Capture the cell that displays the provided text and extract its [X, Y] central coordinate. 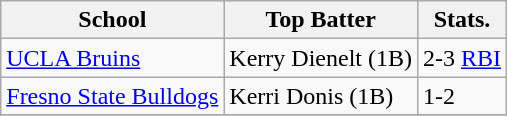
School [112, 20]
Kerry Dienelt (1B) [321, 58]
2-3 RBI [462, 58]
Stats. [462, 20]
1-2 [462, 96]
UCLA Bruins [112, 58]
Fresno State Bulldogs [112, 96]
Kerri Donis (1B) [321, 96]
Top Batter [321, 20]
